Detect which cell encompasses the target text, then output its (X, Y) center coordinate. 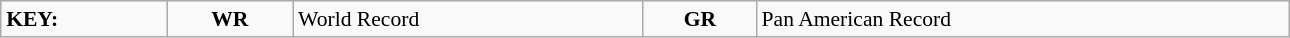
KEY: (84, 19)
GR (700, 19)
WR (230, 19)
World Record (468, 19)
Pan American Record (1023, 19)
